Provide the [X, Y] coordinate of the cell's center where the given text is located.  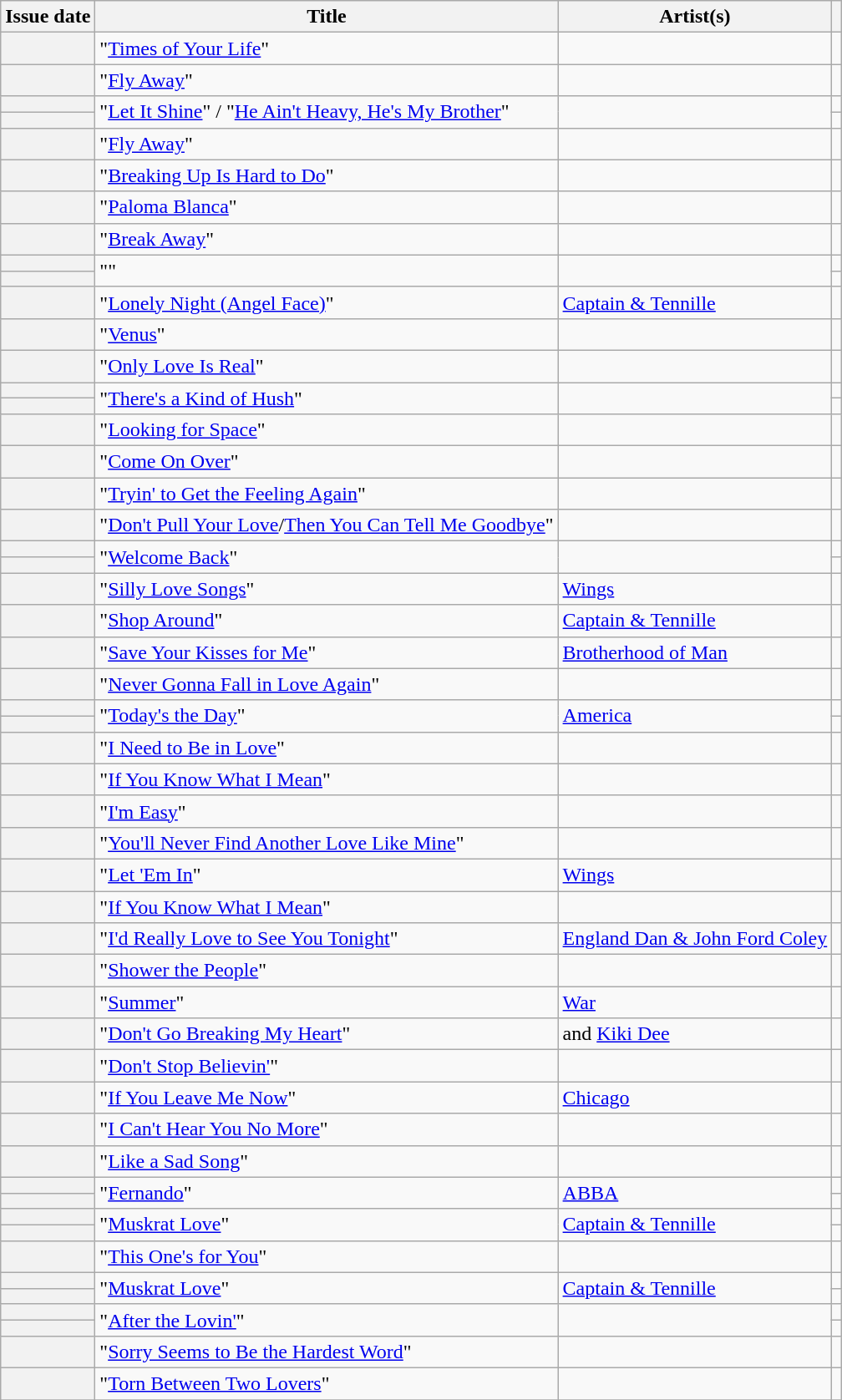
"Like a Sad Song" [327, 1161]
Issue date [48, 17]
Artist(s) [695, 17]
"After the Lovin'" [327, 1320]
"Sorry Seems to Be the Hardest Word" [327, 1352]
"You'll Never Find Another Love Like Mine" [327, 843]
"Don't Go Breaking My Heart" [327, 1034]
ABBA [695, 1193]
"Breaking Up Is Hard to Do" [327, 175]
"Save Your Kisses for Me" [327, 652]
"Shower the People" [327, 971]
"Torn Between Two Lovers" [327, 1383]
"There's a Kind of Hush" [327, 398]
"Break Away" [327, 239]
Title [327, 17]
"If You Leave Me Now" [327, 1098]
"Let It Shine" / "He Ain't Heavy, He's My Brother" [327, 112]
"Tryin' to Get the Feeling Again" [327, 494]
"Silly Love Songs" [327, 589]
"I Need to Be in Love" [327, 748]
"Never Gonna Fall in Love Again" [327, 684]
Chicago [695, 1098]
"This One's for You" [327, 1256]
"Lonely Night (Angel Face)" [327, 302]
"Don't Stop Believin'" [327, 1066]
"Summer" [327, 1002]
War [695, 1002]
"Shop Around" [327, 621]
"Paloma Blanca" [327, 207]
"Only Love Is Real" [327, 366]
"Venus" [327, 334]
"Come On Over" [327, 462]
England Dan & John Ford Coley [695, 939]
"I Can't Hear You No More" [327, 1129]
Brotherhood of Man [695, 652]
"Times of Your Life" [327, 48]
"" [327, 271]
"I'm Easy" [327, 811]
"Don't Pull Your Love/Then You Can Tell Me Goodbye" [327, 525]
"Welcome Back" [327, 557]
and Kiki Dee [695, 1034]
America [695, 716]
"Let 'Em In" [327, 875]
"I'd Really Love to See You Tonight" [327, 939]
"Today's the Day" [327, 716]
"Fernando" [327, 1193]
"Looking for Space" [327, 430]
